Detect which cell encompasses the target text, then output its [x, y] center coordinate. 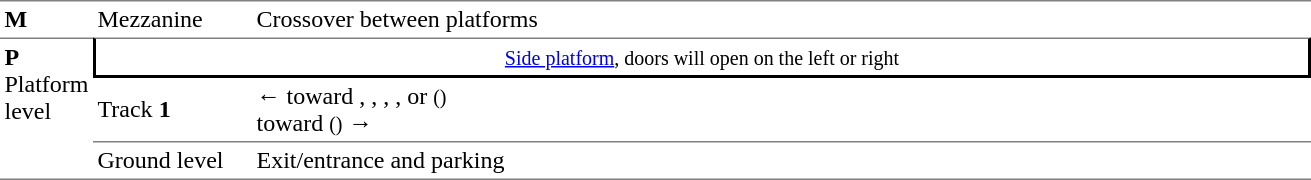
M [46, 19]
← toward , , , , or () toward () → [782, 110]
Crossover between platforms [782, 19]
PPlatform level [46, 109]
Ground level [172, 161]
Side platform, doors will open on the left or right [702, 58]
Exit/entrance and parking [782, 161]
Mezzanine [172, 19]
Track 1 [172, 110]
